Find where the given text appears and provide that cell's center as [X, Y] coordinate. 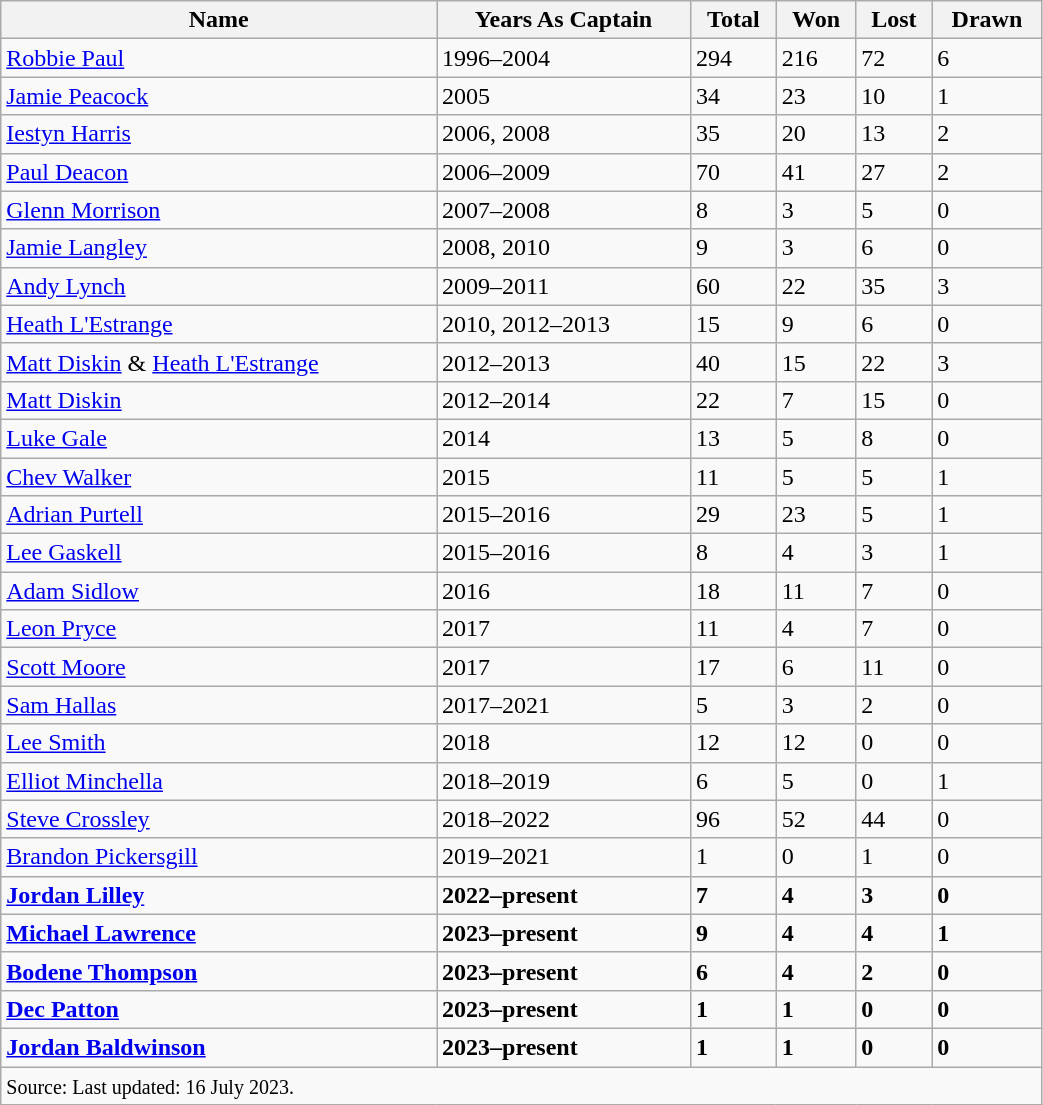
Name [219, 20]
Adrian Purtell [219, 515]
72 [894, 58]
Jamie Langley [219, 248]
27 [894, 172]
Dec Patton [219, 1009]
2012–2013 [564, 362]
Won [816, 20]
29 [734, 515]
Sam Hallas [219, 705]
Iestyn Harris [219, 134]
2009–2011 [564, 286]
Drawn [987, 20]
70 [734, 172]
Lost [894, 20]
Heath L'Estrange [219, 324]
Glenn Morrison [219, 210]
Source: Last updated: 16 July 2023. [522, 1085]
2018 [564, 743]
Scott Moore [219, 667]
2018–2019 [564, 781]
294 [734, 58]
Elliot Minchella [219, 781]
Bodene Thompson [219, 971]
Robbie Paul [219, 58]
10 [894, 96]
44 [894, 819]
Chev Walker [219, 477]
17 [734, 667]
Brandon Pickersgill [219, 857]
96 [734, 819]
2006, 2008 [564, 134]
2006–2009 [564, 172]
Jordan Lilley [219, 895]
Years As Captain [564, 20]
1996–2004 [564, 58]
Leon Pryce [219, 629]
34 [734, 96]
2015 [564, 477]
2018–2022 [564, 819]
2022–present [564, 895]
Matt Diskin [219, 400]
20 [816, 134]
2008, 2010 [564, 248]
41 [816, 172]
2012–2014 [564, 400]
Matt Diskin & Heath L'Estrange [219, 362]
216 [816, 58]
Steve Crossley [219, 819]
2007–2008 [564, 210]
2005 [564, 96]
2010, 2012–2013 [564, 324]
Lee Gaskell [219, 553]
Jordan Baldwinson [219, 1047]
18 [734, 591]
Paul Deacon [219, 172]
40 [734, 362]
2019–2021 [564, 857]
2016 [564, 591]
Total [734, 20]
2017–2021 [564, 705]
Michael Lawrence [219, 933]
Adam Sidlow [219, 591]
60 [734, 286]
Luke Gale [219, 438]
2014 [564, 438]
Jamie Peacock [219, 96]
52 [816, 819]
Andy Lynch [219, 286]
Lee Smith [219, 743]
